Extract the (x, y) coordinate from the center of the cell holding the provided text.  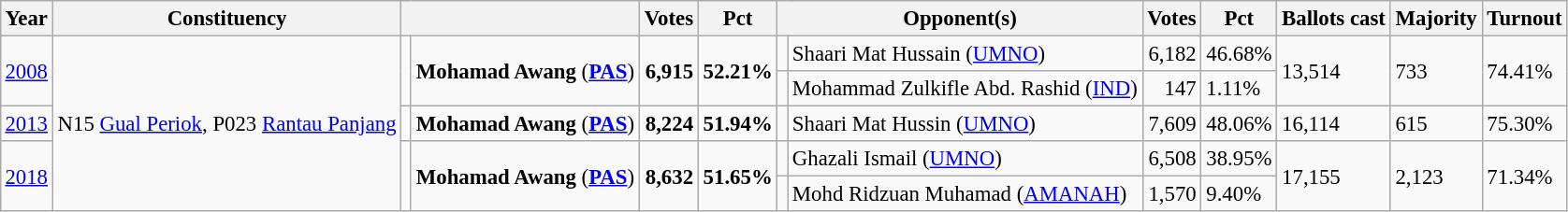
Ballots cast (1334, 19)
6,508 (1171, 159)
615 (1436, 124)
Opponent(s) (960, 19)
733 (1436, 71)
2008 (26, 71)
51.94% (737, 124)
Constituency (226, 19)
51.65% (737, 176)
8,632 (668, 176)
52.21% (737, 71)
N15 Gual Periok, P023 Rantau Panjang (226, 123)
7,609 (1171, 124)
147 (1171, 89)
2013 (26, 124)
Shaari Mat Hussin (UMNO) (965, 124)
8,224 (668, 124)
Mohammad Zulkifle Abd. Rashid (IND) (965, 89)
Year (26, 19)
Ghazali Ismail (UMNO) (965, 159)
1.11% (1239, 89)
Majority (1436, 19)
74.41% (1525, 71)
16,114 (1334, 124)
17,155 (1334, 176)
6,182 (1171, 53)
75.30% (1525, 124)
2,123 (1436, 176)
13,514 (1334, 71)
46.68% (1239, 53)
38.95% (1239, 159)
9.40% (1239, 194)
Turnout (1525, 19)
48.06% (1239, 124)
2018 (26, 176)
71.34% (1525, 176)
Mohd Ridzuan Muhamad (AMANAH) (965, 194)
Shaari Mat Hussain (UMNO) (965, 53)
6,915 (668, 71)
1,570 (1171, 194)
